Extract the [X, Y] coordinate from the center of the cell holding the provided text.  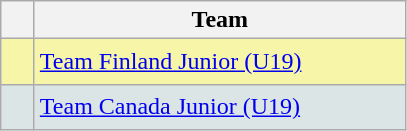
Team Finland Junior (U19) [220, 62]
Team [220, 20]
Team Canada Junior (U19) [220, 107]
